Scan for the cell matching the given text and deliver its (x, y) coordinate at center. 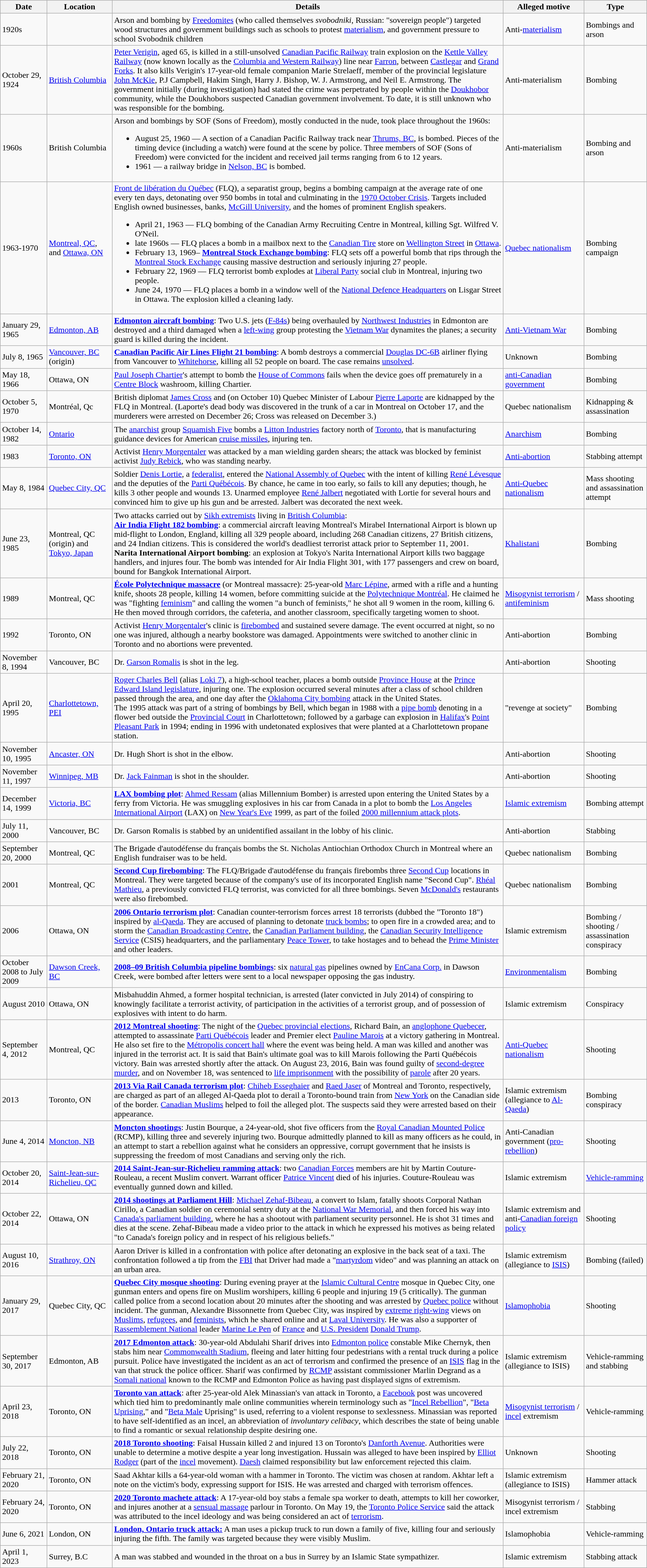
Montreal, QC (origin) and Tokyo, Japan (79, 543)
August 10, 2016 (24, 1260)
Type (615, 7)
Stabbing attack (615, 1556)
Anti-Canadian government (pro-rebellion) (544, 1141)
Moncton, NB (79, 1141)
Charlottetown, PEI (79, 708)
Mass shooting and assassination attempt (615, 488)
Victoria, BC (79, 803)
May 18, 1966 (24, 380)
February 24, 2020 (24, 1507)
Mass shooting (615, 599)
Bombings and arson (615, 29)
Montreal, QC, and Ottawa, ON (79, 248)
Dawson Creek, BC (79, 972)
Bombing / shooting / assassination conspiracy (615, 931)
November 10, 1995 (24, 754)
February 21, 2020 (24, 1480)
1960s (24, 148)
A man was stabbed and wounded in the throat on a bus in Surrey by an Islamic State sympathizer. (308, 1556)
Kidnapping & assassination (615, 407)
January 29, 2017 (24, 1306)
Hammer attack (615, 1480)
October 5, 1970 (24, 407)
September 4, 2012 (24, 1049)
Vancouver, BC (origin) (79, 357)
October 29, 1924 (24, 80)
Dr. Hugh Short is shot in the elbow. (308, 754)
June 6, 2021 (24, 1534)
London, ON (79, 1534)
1989 (24, 599)
April 20, 1995 (24, 708)
September 30, 2017 (24, 1361)
October 22, 2014 (24, 1219)
Alleged motive (544, 7)
Environmentalism (544, 972)
Saint-Jean-sur-Richelieu, QC (79, 1178)
Bombing (failed) (615, 1260)
2001 (24, 885)
December 14, 1999 (24, 803)
Paul Joseph Chartier's attempt to bomb the House of Commons fails when the device goes off prematurely in a Centre Block washroom, killing Chartier. (308, 380)
June 23, 1985 (24, 543)
Bombing conspiracy (615, 1100)
Dr. Jack Fainman is shot in the shoulder. (308, 776)
November 8, 1994 (24, 662)
April 23, 2018 (24, 1411)
1992 (24, 635)
Islamic extremism and anti-Canadian foreign policy (544, 1219)
August 2010 (24, 1004)
Dr. Garson Romalis is shot in the leg. (308, 662)
September 20, 2000 (24, 853)
April 1, 2023 (24, 1556)
June 4, 2014 (24, 1141)
Anti-Vietnam War (544, 330)
Islamic extremism (allegiance to Al-Qaeda) (544, 1100)
2006 (24, 931)
Khalistani (544, 543)
1963-1970 (24, 248)
Anarchism (544, 433)
Bombing attempt (615, 803)
Bombing and arson (615, 148)
July 22, 2018 (24, 1453)
Misogynist terrorism / antifeminism (544, 599)
1920s (24, 29)
Montréal, Qc (79, 407)
Bombing campaign (615, 248)
November 11, 1997 (24, 776)
Conspiracy (615, 1004)
October 2008 to July 2009 (24, 972)
The Brigade d'autodéfense du français bombs the St. Nicholas Antiochian Orthodox Church in Montreal where an English fundraiser was to be held. (308, 853)
Winnipeg, MB (79, 776)
Date (24, 7)
"revenge at society" (544, 708)
Dr. Garson Romalis is stabbed by an unidentified assailant in the lobby of his clinic. (308, 830)
1983 (24, 456)
January 29, 1965 (24, 330)
October 14, 1982 (24, 433)
Location (79, 7)
Details (308, 7)
Ancaster, ON (79, 754)
October 20, 2014 (24, 1178)
2013 (24, 1100)
Stabbing attempt (615, 456)
anti-Canadian government (544, 380)
July 11, 2000 (24, 830)
Vehicle-ramming and stabbing (615, 1361)
May 8, 1984 (24, 488)
Strathroy, ON (79, 1260)
Surrey, B.C (79, 1556)
July 8, 1965 (24, 357)
Ontario (79, 433)
